Pinpoint the cell where the given text exists, returning its [X, Y] midpoint coordinate. 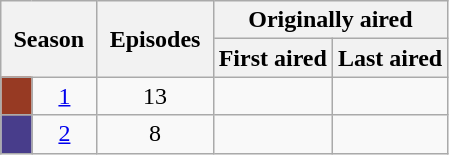
Episodes [155, 39]
13 [155, 96]
2 [64, 134]
Last aired [390, 58]
First aired [272, 58]
Originally aired [330, 20]
1 [64, 96]
8 [155, 134]
Season [49, 39]
